For the text-containing cell, return its midpoint in (x, y) coordinate format. 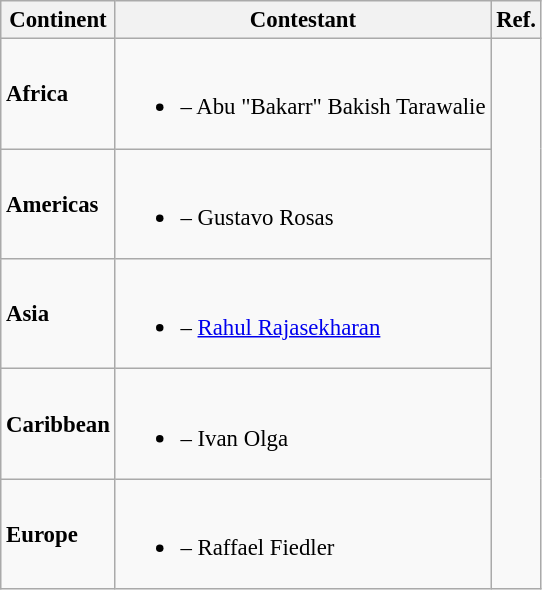
Continent (58, 20)
– Ivan Olga (303, 424)
Contestant (303, 20)
Americas (58, 204)
Asia (58, 314)
Europe (58, 534)
– Abu "Bakarr" Bakish Tarawalie (303, 94)
Caribbean (58, 424)
– Gustavo Rosas (303, 204)
– Raffael Fiedler (303, 534)
Ref. (516, 20)
Africa (58, 94)
– Rahul Rajasekharan (303, 314)
